Search for the cell housing the specified text and yield its (x, y) center coordinate. 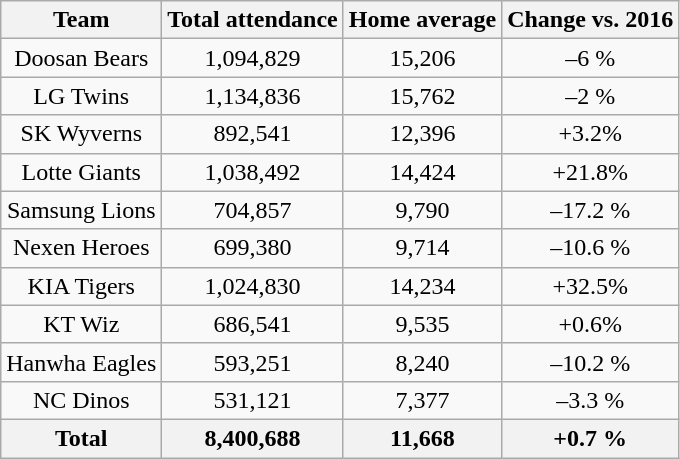
Samsung Lions (82, 210)
12,396 (422, 134)
+0.7 % (590, 438)
Nexen Heroes (82, 248)
14,424 (422, 172)
–17.2 % (590, 210)
Team (82, 20)
KT Wiz (82, 324)
1,038,492 (253, 172)
Doosan Bears (82, 58)
Change vs. 2016 (590, 20)
NC Dinos (82, 400)
–10.2 % (590, 362)
1,134,836 (253, 96)
1,024,830 (253, 286)
Hanwha Eagles (82, 362)
593,251 (253, 362)
–2 % (590, 96)
+0.6% (590, 324)
LG Twins (82, 96)
11,668 (422, 438)
9,790 (422, 210)
15,762 (422, 96)
Lotte Giants (82, 172)
531,121 (253, 400)
SK Wyverns (82, 134)
+3.2% (590, 134)
KIA Tigers (82, 286)
704,857 (253, 210)
15,206 (422, 58)
892,541 (253, 134)
14,234 (422, 286)
686,541 (253, 324)
9,714 (422, 248)
–6 % (590, 58)
1,094,829 (253, 58)
8,240 (422, 362)
+21.8% (590, 172)
–3.3 % (590, 400)
9,535 (422, 324)
Total (82, 438)
699,380 (253, 248)
–10.6 % (590, 248)
7,377 (422, 400)
Home average (422, 20)
8,400,688 (253, 438)
+32.5% (590, 286)
Total attendance (253, 20)
